Determine the [X, Y] coordinate at the center of the cell enclosing the given text.  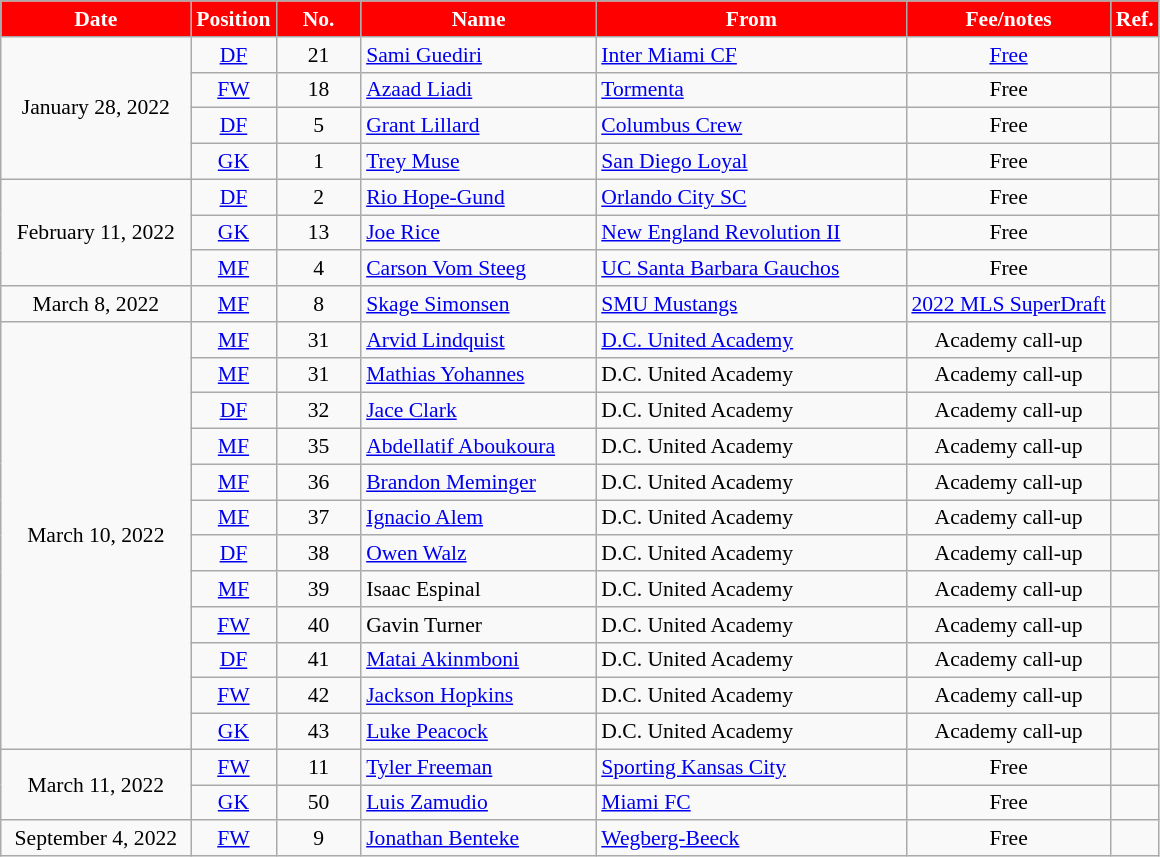
37 [318, 518]
January 28, 2022 [96, 108]
1 [318, 162]
13 [318, 233]
39 [318, 589]
Wegberg-Beeck [751, 839]
SMU Mustangs [751, 304]
March 8, 2022 [96, 304]
Columbus Crew [751, 126]
From [751, 19]
Abdellatif Aboukoura [478, 447]
Luke Peacock [478, 732]
September 4, 2022 [96, 839]
Inter Miami CF [751, 55]
New England Revolution II [751, 233]
Grant Lillard [478, 126]
43 [318, 732]
2022 MLS SuperDraft [1008, 304]
Luis Zamudio [478, 803]
Date [96, 19]
2 [318, 197]
Isaac Espinal [478, 589]
9 [318, 839]
No. [318, 19]
Sami Guediri [478, 55]
21 [318, 55]
40 [318, 625]
Joe Rice [478, 233]
50 [318, 803]
Jace Clark [478, 411]
Azaad Liadi [478, 90]
Matai Akinmboni [478, 660]
11 [318, 767]
Sporting Kansas City [751, 767]
March 10, 2022 [96, 536]
Jonathan Benteke [478, 839]
March 11, 2022 [96, 784]
Brandon Meminger [478, 482]
Tyler Freeman [478, 767]
Rio Hope-Gund [478, 197]
Tormenta [751, 90]
Ref. [1135, 19]
18 [318, 90]
Jackson Hopkins [478, 696]
4 [318, 269]
Miami FC [751, 803]
Mathias Yohannes [478, 375]
41 [318, 660]
Carson Vom Steeg [478, 269]
Owen Walz [478, 554]
Skage Simonsen [478, 304]
42 [318, 696]
Name [478, 19]
Arvid Lindquist [478, 340]
8 [318, 304]
38 [318, 554]
UC Santa Barbara Gauchos [751, 269]
Trey Muse [478, 162]
35 [318, 447]
Gavin Turner [478, 625]
February 11, 2022 [96, 232]
Ignacio Alem [478, 518]
Fee/notes [1008, 19]
36 [318, 482]
San Diego Loyal [751, 162]
5 [318, 126]
32 [318, 411]
Position [234, 19]
Orlando City SC [751, 197]
